Find where the given text appears and provide that cell's center as [X, Y] coordinate. 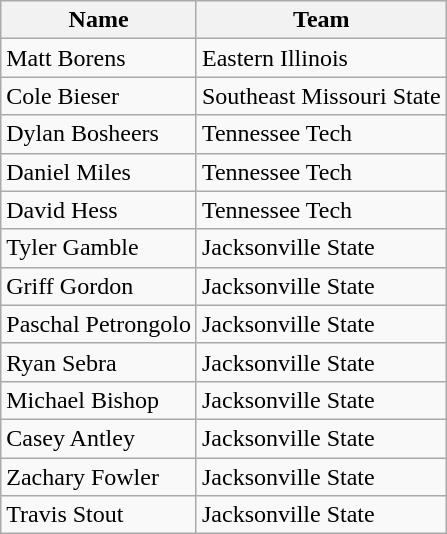
Travis Stout [99, 515]
Griff Gordon [99, 286]
Southeast Missouri State [321, 96]
Ryan Sebra [99, 362]
Paschal Petrongolo [99, 324]
Name [99, 20]
Eastern Illinois [321, 58]
Casey Antley [99, 438]
Cole Bieser [99, 96]
Zachary Fowler [99, 477]
Team [321, 20]
Tyler Gamble [99, 248]
David Hess [99, 210]
Daniel Miles [99, 172]
Matt Borens [99, 58]
Michael Bishop [99, 400]
Dylan Bosheers [99, 134]
